Return the [x, y] coordinate for the center point of the cell that contains the specified text.  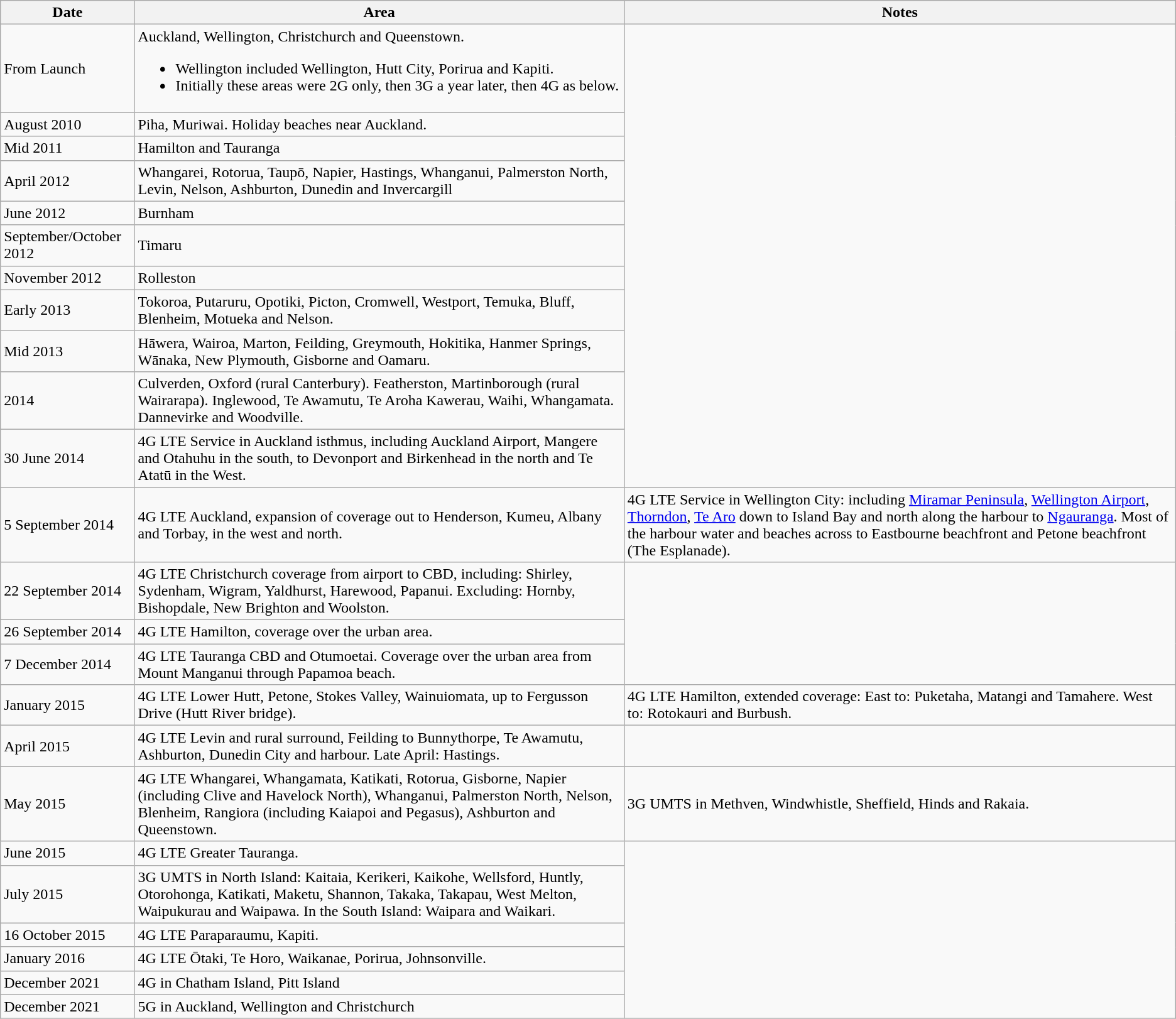
2014 [68, 400]
Rolleston [379, 278]
7 December 2014 [68, 665]
Tokoroa, Putaruru, Opotiki, Picton, Cromwell, Westport, Temuka, Bluff, Blenheim, Motueka and Nelson. [379, 310]
January 2015 [68, 705]
4G LTE Levin and rural surround, Feilding to Bunnythorpe, Te Awamutu, Ashburton, Dunedin City and harbour. Late April: Hastings. [379, 746]
April 2012 [68, 181]
Piha, Muriwai. Holiday beaches near Auckland. [379, 124]
Notes [900, 13]
Early 2013 [68, 310]
June 2012 [68, 213]
4G in Chatham Island, Pitt Island [379, 983]
4G LTE Ōtaki, Te Horo, Waikanae, Porirua, Johnsonville. [379, 959]
4G LTE Lower Hutt, Petone, Stokes Valley, Wainuiomata, up to Fergusson Drive (Hutt River bridge). [379, 705]
Hamilton and Tauranga [379, 148]
4G LTE Greater Tauranga. [379, 853]
April 2015 [68, 746]
26 September 2014 [68, 632]
4G LTE Tauranga CBD and Otumoetai. Coverage over the urban area from Mount Manganui through Papamoa beach. [379, 665]
Timaru [379, 245]
Mid 2011 [68, 148]
January 2016 [68, 959]
4G LTE Paraparaumu, Kapiti. [379, 935]
June 2015 [68, 853]
November 2012 [68, 278]
5G in Auckland, Wellington and Christchurch [379, 1006]
4G LTE Auckland, expansion of coverage out to Henderson, Kumeu, Albany and Torbay, in the west and north. [379, 525]
September/October 2012 [68, 245]
5 September 2014 [68, 525]
From Launch [68, 68]
July 2015 [68, 894]
30 June 2014 [68, 458]
16 October 2015 [68, 935]
Burnham [379, 213]
Hāwera, Wairoa, Marton, Feilding, Greymouth, Hokitika, Hanmer Springs, Wānaka, New Plymouth, Gisborne and Oamaru. [379, 351]
4G LTE Hamilton, coverage over the urban area. [379, 632]
Area [379, 13]
4G LTE Hamilton, extended coverage: East to: Puketaha, Matangi and Tamahere. West to: Rotokauri and Burbush. [900, 705]
Mid 2013 [68, 351]
Whangarei, Rotorua, Taupō, Napier, Hastings, Whanganui, Palmerston North, Levin, Nelson, Ashburton, Dunedin and Invercargill [379, 181]
3G UMTS in Methven, Windwhistle, Sheffield, Hinds and Rakaia. [900, 804]
August 2010 [68, 124]
Date [68, 13]
May 2015 [68, 804]
22 September 2014 [68, 591]
